Output the [X, Y] coordinate of the center of the cell containing the given text.  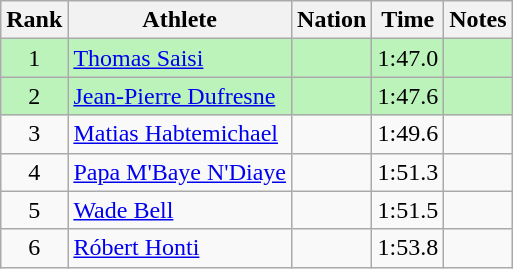
6 [34, 248]
4 [34, 172]
1 [34, 58]
Athlete [180, 20]
1:53.8 [408, 248]
Nation [332, 20]
Thomas Saisi [180, 58]
Jean-Pierre Dufresne [180, 96]
5 [34, 210]
1:47.6 [408, 96]
Papa M'Baye N'Diaye [180, 172]
1:47.0 [408, 58]
1:51.5 [408, 210]
Notes [478, 20]
Matias Habtemichael [180, 134]
Wade Bell [180, 210]
1:51.3 [408, 172]
2 [34, 96]
3 [34, 134]
1:49.6 [408, 134]
Rank [34, 20]
Róbert Honti [180, 248]
Time [408, 20]
